Search for the cell housing the specified text and yield its (X, Y) center coordinate. 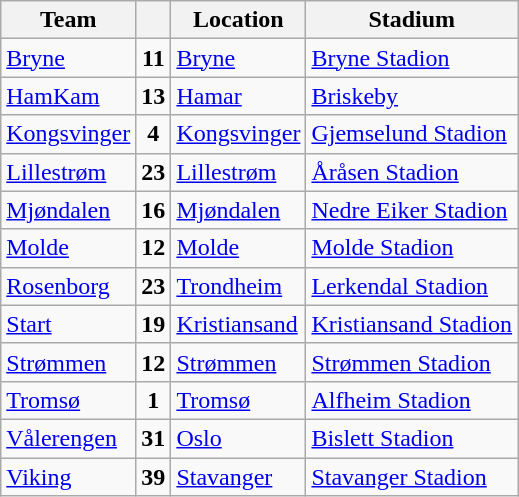
Kristiansand Stadion (412, 324)
Trondheim (238, 286)
16 (154, 210)
Lerkendal Stadion (412, 286)
Rosenborg (68, 286)
19 (154, 324)
4 (154, 134)
Location (238, 20)
Stavanger Stadion (412, 477)
Vålerengen (68, 438)
Gjemselund Stadion (412, 134)
Alfheim Stadion (412, 400)
HamKam (68, 96)
13 (154, 96)
Nedre Eiker Stadion (412, 210)
31 (154, 438)
Start (68, 324)
Bislett Stadion (412, 438)
Viking (68, 477)
Strømmen Stadion (412, 362)
Oslo (238, 438)
Molde Stadion (412, 248)
Team (68, 20)
11 (154, 58)
Stavanger (238, 477)
Hamar (238, 96)
Briskeby (412, 96)
Bryne Stadion (412, 58)
Åråsen Stadion (412, 172)
Stadium (412, 20)
1 (154, 400)
Kristiansand (238, 324)
39 (154, 477)
